Output the (x, y) coordinate of the center of the cell containing the given text.  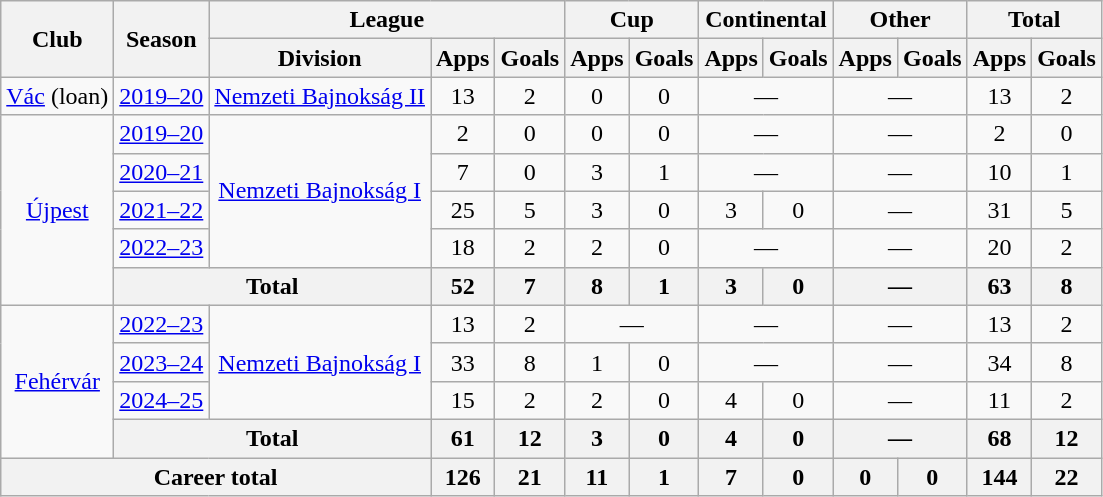
Division (320, 58)
Vác (loan) (58, 96)
68 (999, 438)
144 (999, 477)
2023–24 (162, 362)
Career total (216, 477)
22 (1067, 477)
2024–25 (162, 400)
25 (462, 210)
2021–22 (162, 210)
Fehérvár (58, 381)
63 (999, 286)
126 (462, 477)
Season (162, 39)
Continental (766, 20)
Other (900, 20)
34 (999, 362)
21 (530, 477)
15 (462, 400)
League (387, 20)
52 (462, 286)
31 (999, 210)
2020–21 (162, 172)
10 (999, 172)
61 (462, 438)
20 (999, 248)
33 (462, 362)
Club (58, 39)
Újpest (58, 210)
18 (462, 248)
Nemzeti Bajnokság II (320, 96)
Cup (632, 20)
